Provide the (x, y) coordinate of the cell's center where the given text is located.  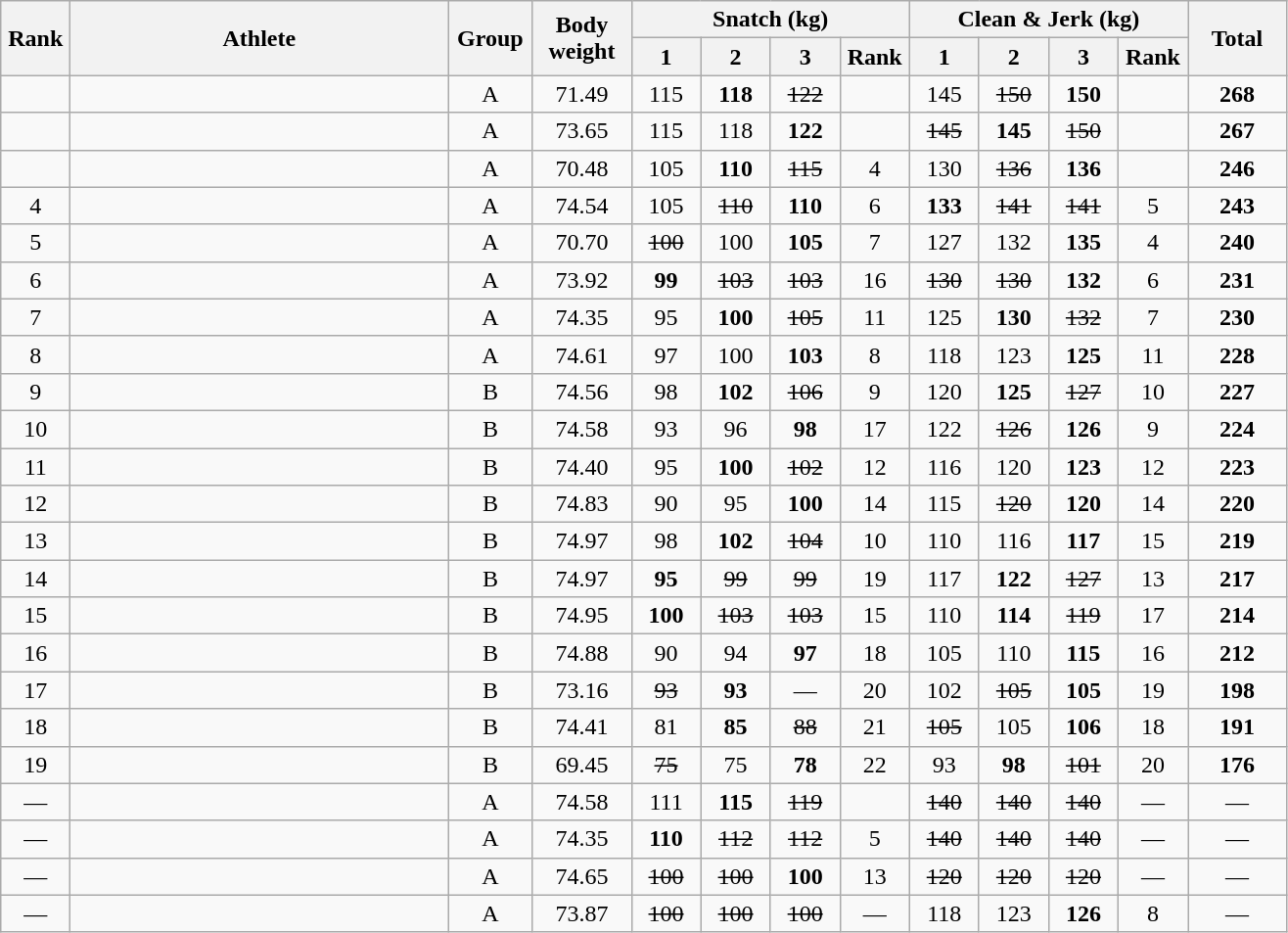
101 (1082, 765)
212 (1237, 653)
111 (666, 802)
Group (490, 38)
Clean & Jerk (kg) (1048, 20)
74.40 (581, 467)
22 (875, 765)
214 (1237, 616)
74.65 (581, 876)
240 (1237, 243)
73.65 (581, 131)
78 (805, 765)
81 (666, 727)
73.92 (581, 280)
74.61 (581, 354)
243 (1237, 206)
135 (1082, 243)
219 (1237, 541)
74.88 (581, 653)
74.54 (581, 206)
198 (1237, 690)
191 (1237, 727)
21 (875, 727)
227 (1237, 392)
Total (1237, 38)
Snatch (kg) (770, 20)
Body weight (581, 38)
94 (736, 653)
88 (805, 727)
96 (736, 429)
104 (805, 541)
220 (1237, 504)
223 (1237, 467)
85 (736, 727)
217 (1237, 579)
224 (1237, 429)
74.56 (581, 392)
267 (1237, 131)
74.83 (581, 504)
246 (1237, 168)
176 (1237, 765)
71.49 (581, 94)
Athlete (259, 38)
114 (1014, 616)
74.95 (581, 616)
133 (943, 206)
73.16 (581, 690)
73.87 (581, 913)
230 (1237, 317)
70.70 (581, 243)
74.41 (581, 727)
228 (1237, 354)
70.48 (581, 168)
231 (1237, 280)
268 (1237, 94)
69.45 (581, 765)
